Search for the cell housing the specified text and yield its [X, Y] center coordinate. 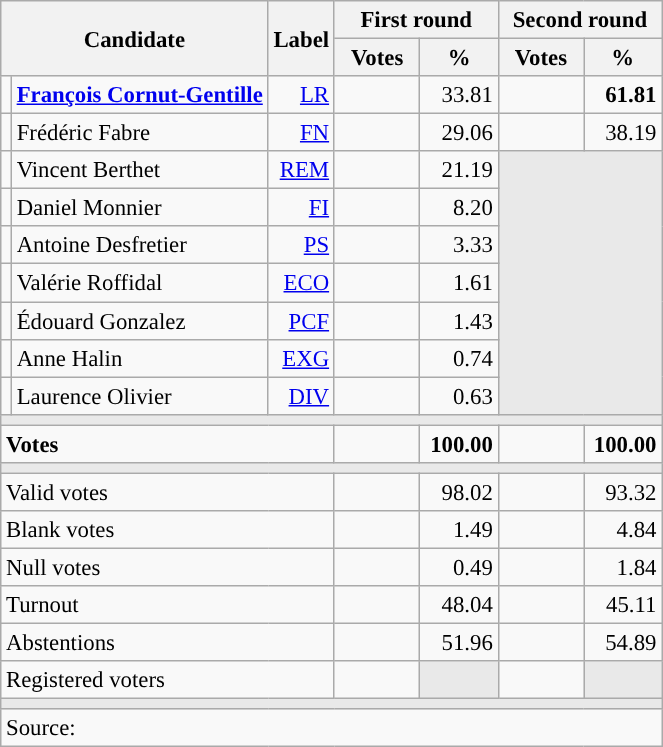
FN [301, 133]
33.81 [459, 95]
61.81 [623, 95]
Vincent Berthet [140, 170]
21.19 [459, 170]
Édouard Gonzalez [140, 321]
51.96 [459, 643]
Abstentions [168, 643]
Valid votes [168, 492]
PS [301, 245]
54.89 [623, 643]
Label [301, 38]
Daniel Monnier [140, 208]
1.84 [623, 567]
1.49 [459, 530]
DIV [301, 396]
4.84 [623, 530]
First round [416, 20]
0.74 [459, 358]
Anne Halin [140, 358]
Frédéric Fabre [140, 133]
Candidate [134, 38]
Null votes [168, 567]
45.11 [623, 605]
38.19 [623, 133]
Valérie Roffidal [140, 283]
Antoine Desfretier [140, 245]
0.49 [459, 567]
Laurence Olivier [140, 396]
3.33 [459, 245]
1.43 [459, 321]
98.02 [459, 492]
Second round [580, 20]
1.61 [459, 283]
0.63 [459, 396]
FI [301, 208]
François Cornut-Gentille [140, 95]
48.04 [459, 605]
29.06 [459, 133]
93.32 [623, 492]
REM [301, 170]
LR [301, 95]
Source: [332, 728]
EXG [301, 358]
Blank votes [168, 530]
Registered voters [168, 680]
Turnout [168, 605]
PCF [301, 321]
8.20 [459, 208]
ECO [301, 283]
